Search for the cell housing the specified text and yield its [X, Y] center coordinate. 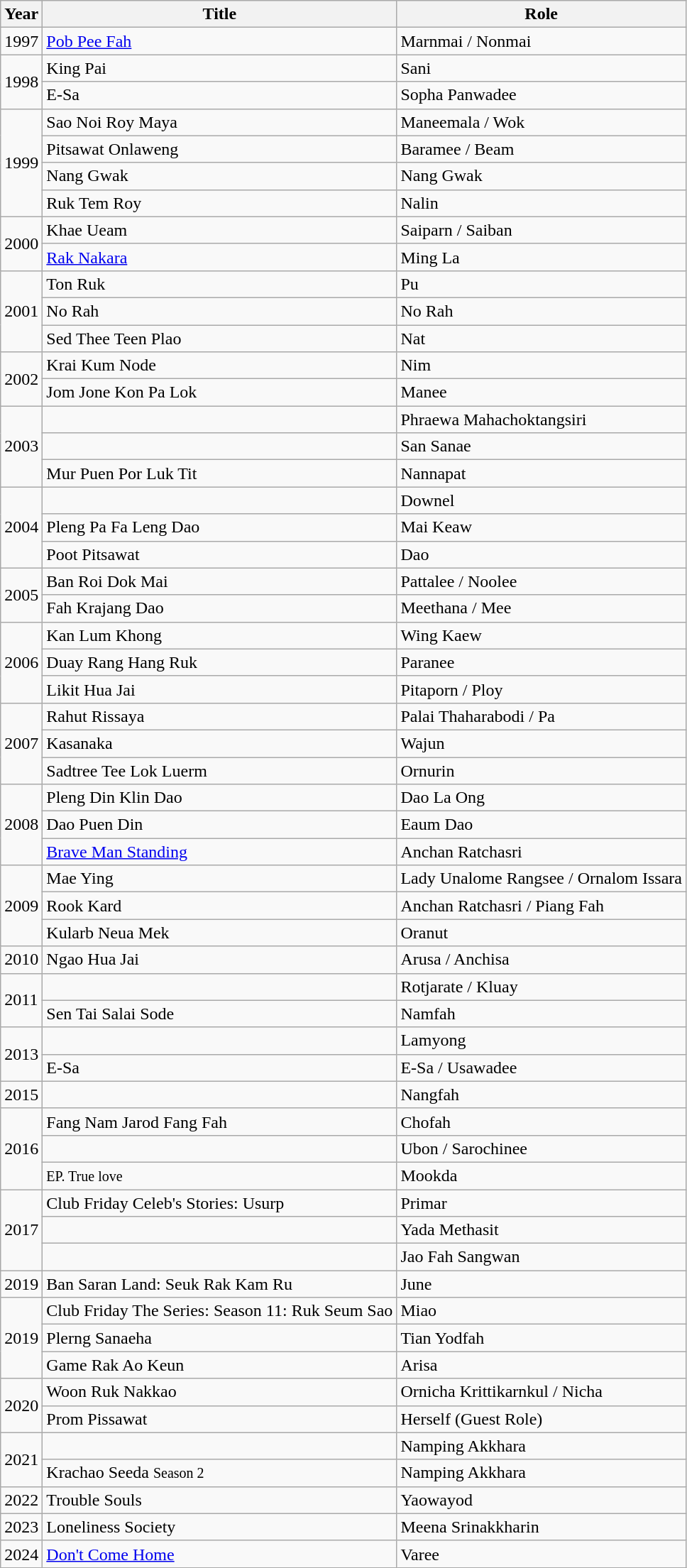
Ornicha Krittikarnkul / Nicha [542, 1392]
Ton Ruk [220, 284]
2002 [21, 379]
Dao La Ong [542, 798]
Ngao Hua Jai [220, 960]
2024 [21, 1554]
2001 [21, 311]
2000 [21, 243]
Nannapat [542, 473]
Oranut [542, 933]
Varee [542, 1554]
E-Sa / Usawadee [542, 1068]
Downel [542, 500]
Sen Tai Salai Sode [220, 1014]
Primar [542, 1203]
Kan Lum Khong [220, 635]
Game Rak Ao Keun [220, 1365]
Pleng Pa Fa Leng Dao [220, 527]
Mur Puen Por Luk Tit [220, 473]
Trouble Souls [220, 1500]
Poot Pitsawat [220, 554]
Rak Nakara [220, 257]
Tian Yodfah [542, 1338]
1998 [21, 82]
Eaum Dao [542, 825]
2006 [21, 662]
Rook Kard [220, 906]
2017 [21, 1230]
2020 [21, 1405]
Yada Methasit [542, 1230]
Mookda [542, 1175]
Nim [542, 366]
Duay Rang Hang Ruk [220, 662]
2022 [21, 1500]
Maneemala / Wok [542, 122]
Herself (Guest Role) [542, 1419]
Fang Nam Jarod Fang Fah [220, 1122]
Arusa / Anchisa [542, 960]
Marnmai / Nonmai [542, 41]
Sadtree Tee Lok Luerm [220, 770]
Nat [542, 339]
Brave Man Standing [220, 852]
2011 [21, 1000]
Miao [542, 1311]
Kularb Neua Mek [220, 933]
Pob Pee Fah [220, 41]
Kasanaka [220, 743]
2007 [21, 743]
Year [21, 14]
Sani [542, 68]
Dao Puen Din [220, 825]
2023 [21, 1527]
Wing Kaew [542, 635]
Likit Hua Jai [220, 689]
Don't Come Home [220, 1554]
King Pai [220, 68]
Arisa [542, 1365]
Khae Ueam [220, 230]
Nangfah [542, 1095]
Fah Krajang Dao [220, 608]
Pattalee / Noolee [542, 581]
Pitaporn / Ploy [542, 689]
2005 [21, 595]
Rahut Rissaya [220, 716]
Krachao Seeda Season 2 [220, 1473]
Meethana / Mee [542, 608]
Ban Saran Land: Seuk Rak Kam Ru [220, 1284]
Wajun [542, 743]
Prom Pissawat [220, 1419]
Mai Keaw [542, 527]
Club Friday Celeb's Stories: Usurp [220, 1203]
Sopha Panwadee [542, 95]
2013 [21, 1054]
EP. True love [220, 1175]
Plerng Sanaeha [220, 1338]
Role [542, 14]
Yaowayod [542, 1500]
Pleng Din Klin Dao [220, 798]
Lady Unalome Rangsee / Ornalom Issara [542, 879]
Jom Jone Kon Pa Lok [220, 393]
2003 [21, 446]
1999 [21, 163]
Ming La [542, 257]
Chofah [542, 1122]
Lamyong [542, 1041]
2016 [21, 1148]
Dao [542, 554]
Mae Ying [220, 879]
2004 [21, 527]
Loneliness Society [220, 1527]
2015 [21, 1095]
Namfah [542, 1014]
2009 [21, 906]
Meena Srinakkharin [542, 1527]
Ban Roi Dok Mai [220, 581]
Sao Noi Roy Maya [220, 122]
1997 [21, 41]
Pu [542, 284]
Club Friday The Series: Season 11: Ruk Seum Sao [220, 1311]
San Sanae [542, 446]
Rotjarate / Kluay [542, 987]
2010 [21, 960]
June [542, 1284]
Saiparn / Saiban [542, 230]
Woon Ruk Nakkao [220, 1392]
Phraewa Mahachoktangsiri [542, 420]
Sed Thee Teen Plao [220, 339]
Pitsawat Onlaweng [220, 149]
2008 [21, 825]
Paranee [542, 662]
Title [220, 14]
Anchan Ratchasri / Piang Fah [542, 906]
Anchan Ratchasri [542, 852]
Nalin [542, 203]
Manee [542, 393]
2021 [21, 1459]
Jao Fah Sangwan [542, 1257]
Ornurin [542, 770]
Palai Thaharabodi / Pa [542, 716]
Ubon / Sarochinee [542, 1148]
Baramee / Beam [542, 149]
Krai Kum Node [220, 366]
Ruk Tem Roy [220, 203]
